Return the (X, Y) coordinate for the center point of the cell that contains the specified text.  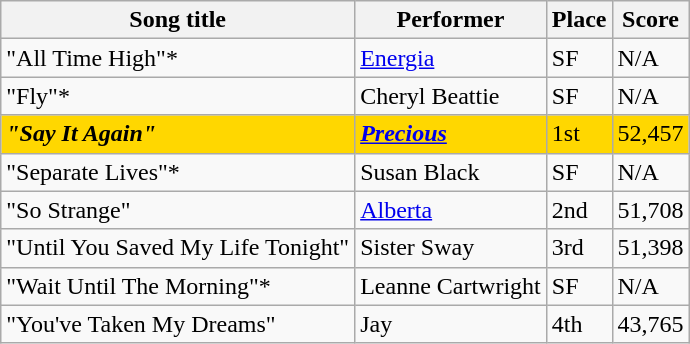
Alberta (451, 210)
"Fly"* (178, 96)
Place (579, 20)
"So Strange" (178, 210)
Leanne Cartwright (451, 286)
Jay (451, 324)
3rd (579, 248)
Susan Black (451, 172)
Score (650, 20)
1st (579, 134)
"Say It Again" (178, 134)
Song title (178, 20)
Energia (451, 58)
51,398 (650, 248)
"Wait Until The Morning"* (178, 286)
4th (579, 324)
51,708 (650, 210)
2nd (579, 210)
"All Time High"* (178, 58)
Cheryl Beattie (451, 96)
52,457 (650, 134)
"Until You Saved My Life Tonight" (178, 248)
"Separate Lives"* (178, 172)
Precious (451, 134)
"You've Taken My Dreams" (178, 324)
43,765 (650, 324)
Sister Sway (451, 248)
Performer (451, 20)
